Detect which cell encompasses the target text, then output its [x, y] center coordinate. 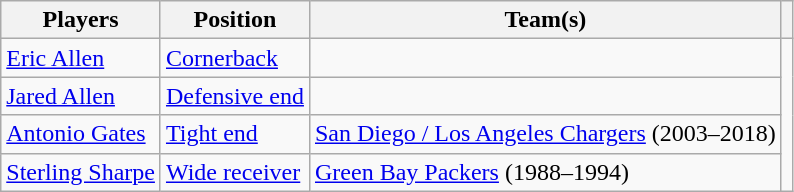
San Diego / Los Angeles Chargers (2003–2018) [545, 134]
Wide receiver [234, 172]
Defensive end [234, 96]
Team(s) [545, 20]
Players [81, 20]
Eric Allen [81, 58]
Tight end [234, 134]
Position [234, 20]
Jared Allen [81, 96]
Cornerback [234, 58]
Antonio Gates [81, 134]
Sterling Sharpe [81, 172]
Green Bay Packers (1988–1994) [545, 172]
